Return the [X, Y] coordinate for the center point of the cell that contains the specified text.  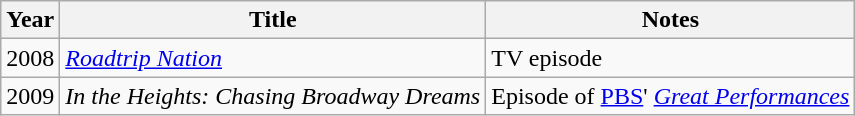
Roadtrip Nation [273, 58]
2008 [30, 58]
2009 [30, 96]
In the Heights: Chasing Broadway Dreams [273, 96]
TV episode [670, 58]
Episode of PBS' Great Performances [670, 96]
Title [273, 20]
Year [30, 20]
Notes [670, 20]
